Pinpoint the cell where the given text exists, returning its (x, y) midpoint coordinate. 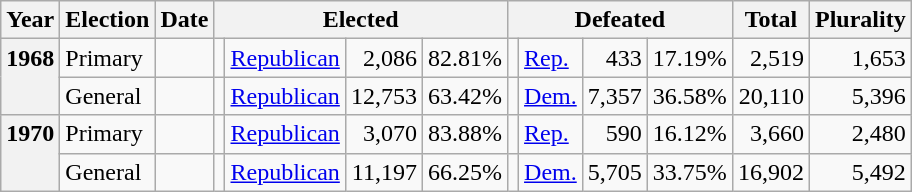
Defeated (620, 20)
3,070 (384, 134)
17.19% (690, 58)
Elected (361, 20)
5,492 (860, 172)
66.25% (464, 172)
82.81% (464, 58)
Year (30, 20)
5,705 (614, 172)
11,197 (384, 172)
83.88% (464, 134)
Date (184, 20)
33.75% (690, 172)
16,902 (770, 172)
3,660 (770, 134)
1968 (30, 77)
20,110 (770, 96)
433 (614, 58)
7,357 (614, 96)
2,086 (384, 58)
63.42% (464, 96)
Election (108, 20)
1,653 (860, 58)
Plurality (860, 20)
5,396 (860, 96)
2,519 (770, 58)
12,753 (384, 96)
Total (770, 20)
16.12% (690, 134)
1970 (30, 153)
36.58% (690, 96)
2,480 (860, 134)
590 (614, 134)
